Return [X, Y] of the center of cell containing provided text 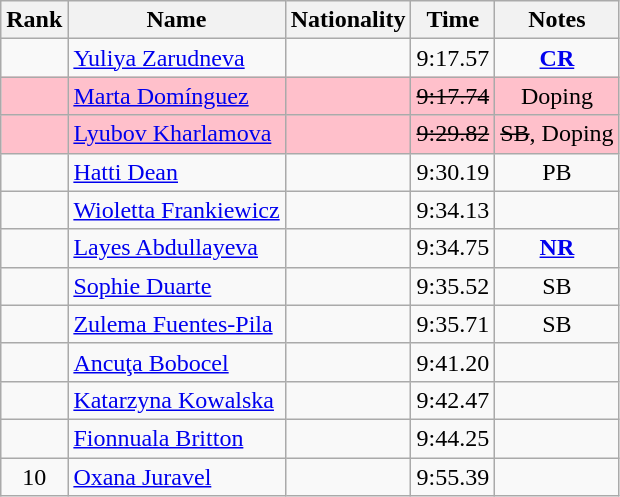
9:35.52 [453, 286]
9:17.74 [453, 96]
Katarzyna Kowalska [176, 400]
Notes [557, 20]
9:42.47 [453, 400]
10 [34, 477]
Oxana Juravel [176, 477]
Fionnuala Britton [176, 438]
9:30.19 [453, 172]
Time [453, 20]
9:35.71 [453, 324]
Sophie Duarte [176, 286]
Wioletta Frankiewicz [176, 210]
9:55.39 [453, 477]
Layes Abdullayeva [176, 248]
9:34.13 [453, 210]
9:44.25 [453, 438]
CR [557, 58]
9:29.82 [453, 134]
Yuliya Zarudneva [176, 58]
Nationality [348, 20]
Marta Domínguez [176, 96]
9:41.20 [453, 362]
9:34.75 [453, 248]
Lyubov Kharlamova [176, 134]
9:17.57 [453, 58]
Zulema Fuentes-Pila [176, 324]
SB, Doping [557, 134]
NR [557, 248]
Ancuţa Bobocel [176, 362]
Hatti Dean [176, 172]
Rank [34, 20]
Name [176, 20]
PB [557, 172]
Doping [557, 96]
